Scan for the cell matching the given text and deliver its [x, y] coordinate at center. 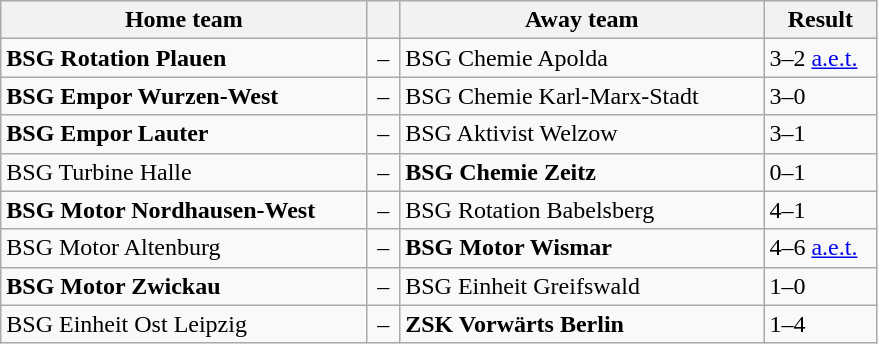
3–2 a.e.t. [820, 58]
BSG Empor Lauter [184, 134]
BSG Motor Nordhausen-West [184, 210]
BSG Einheit Greifswald [582, 286]
1–4 [820, 324]
Result [820, 20]
Away team [582, 20]
BSG Motor Wismar [582, 248]
BSG Motor Altenburg [184, 248]
Home team [184, 20]
BSG Chemie Zeitz [582, 172]
3–1 [820, 134]
4–1 [820, 210]
0–1 [820, 172]
BSG Motor Zwickau [184, 286]
BSG Chemie Apolda [582, 58]
BSG Aktivist Welzow [582, 134]
BSG Turbine Halle [184, 172]
BSG Empor Wurzen-West [184, 96]
ZSK Vorwärts Berlin [582, 324]
BSG Chemie Karl-Marx-Stadt [582, 96]
4–6 a.e.t. [820, 248]
BSG Einheit Ost Leipzig [184, 324]
BSG Rotation Plauen [184, 58]
BSG Rotation Babelsberg [582, 210]
3–0 [820, 96]
1–0 [820, 286]
